Detect which cell encompasses the target text, then output its [x, y] center coordinate. 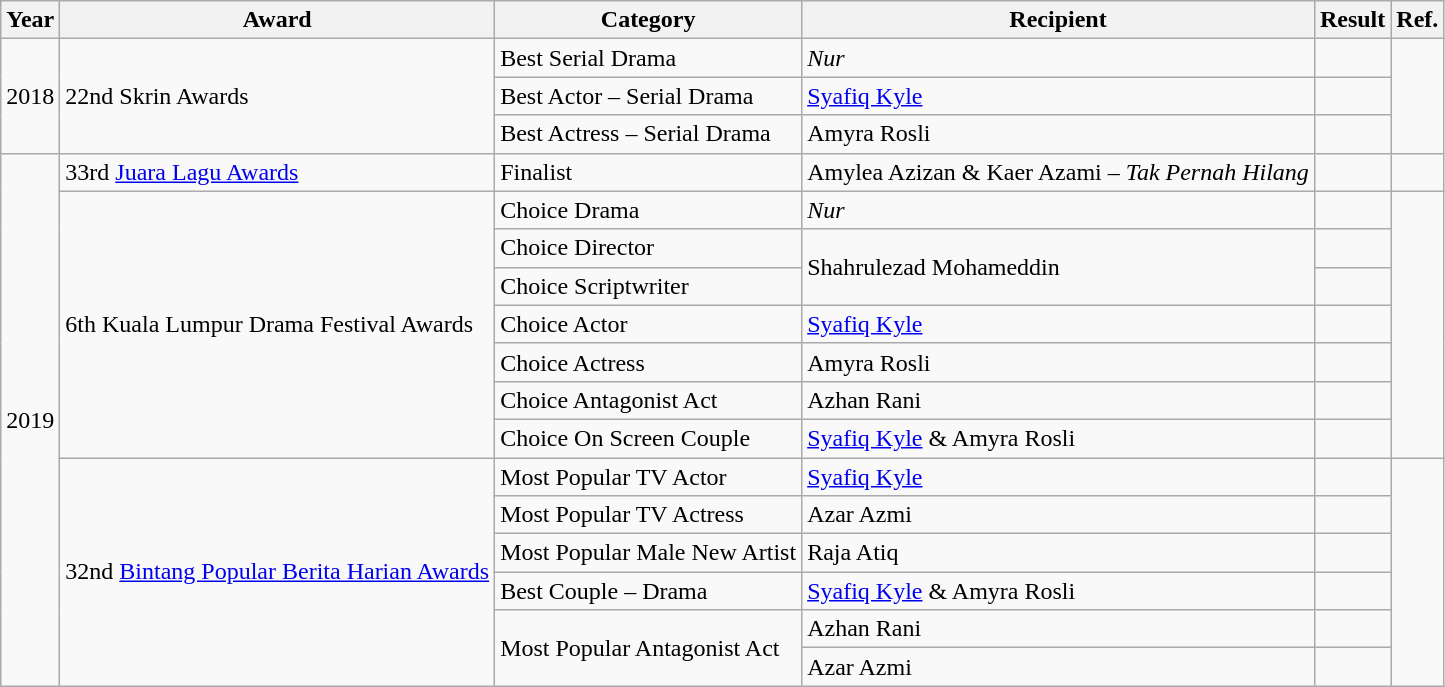
Result [1352, 20]
Most Popular Antagonist Act [648, 648]
Raja Atiq [1058, 553]
Best Couple – Drama [648, 591]
6th Kuala Lumpur Drama Festival Awards [278, 324]
Best Actor – Serial Drama [648, 96]
Best Serial Drama [648, 58]
Amylea Azizan & Kaer Azami – Tak Pernah Hilang [1058, 172]
Award [278, 20]
32nd Bintang Popular Berita Harian Awards [278, 572]
Most Popular TV Actor [648, 477]
Choice On Screen Couple [648, 438]
Choice Antagonist Act [648, 400]
Choice Actor [648, 324]
Most Popular Male New Artist [648, 553]
Choice Scriptwriter [648, 286]
Year [30, 20]
22nd Skrin Awards [278, 96]
33rd Juara Lagu Awards [278, 172]
Most Popular TV Actress [648, 515]
Choice Director [648, 248]
Choice Actress [648, 362]
Best Actress – Serial Drama [648, 134]
Ref. [1418, 20]
Finalist [648, 172]
2018 [30, 96]
2019 [30, 420]
Category [648, 20]
Choice Drama [648, 210]
Recipient [1058, 20]
Shahrulezad Mohameddin [1058, 267]
